Identify which cell holds the provided text, then report its (x, y) central coordinate. 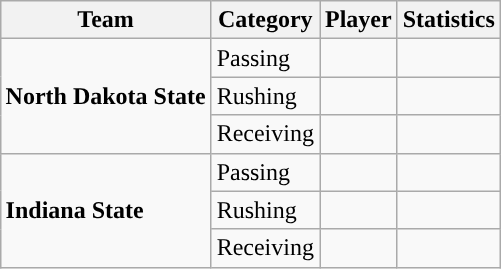
Indiana State (106, 210)
Category (265, 20)
Player (359, 20)
Team (106, 20)
Statistics (448, 20)
North Dakota State (106, 96)
